From the cell containing the given text, extract its center point as [X, Y] coordinate. 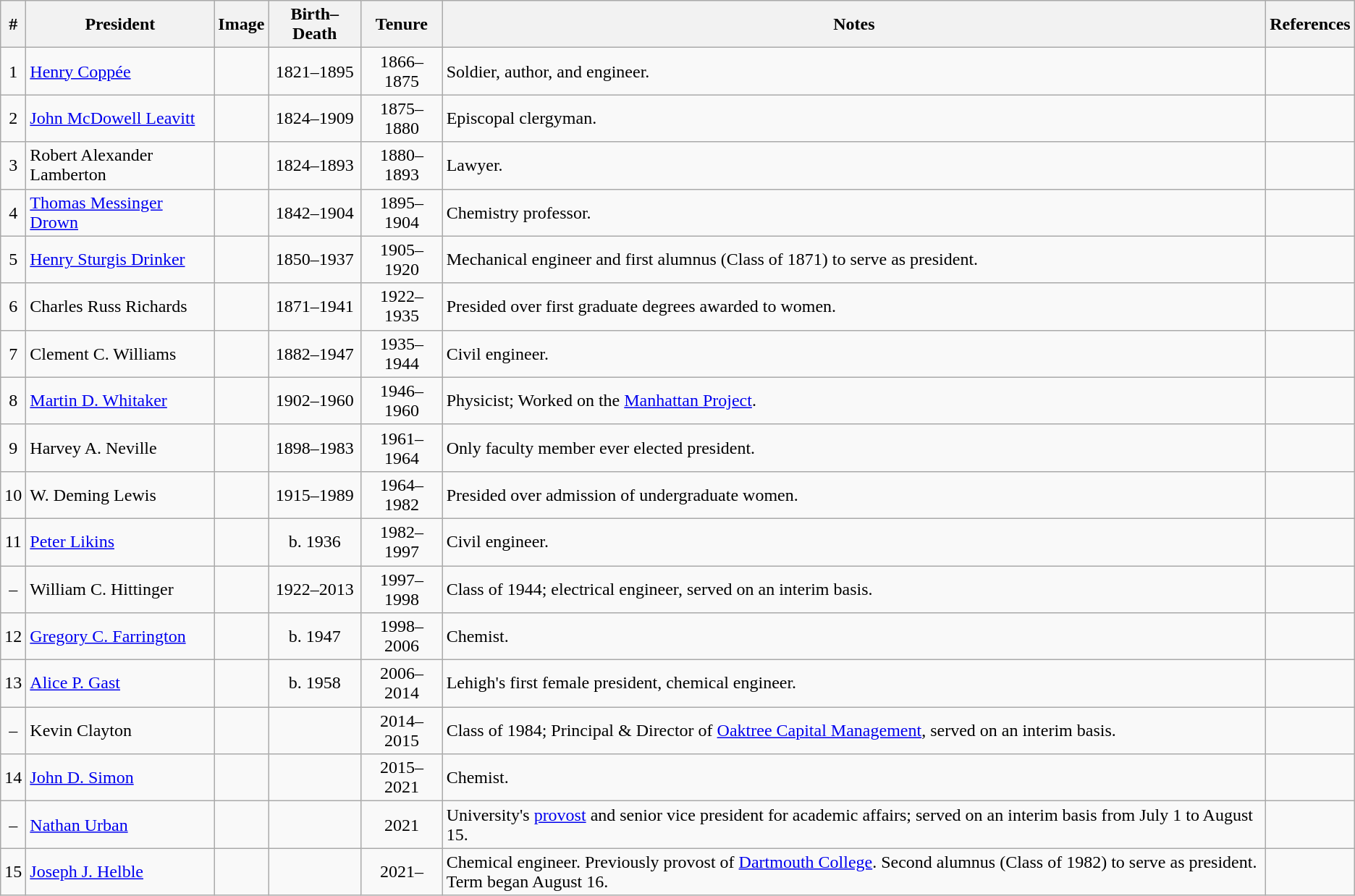
b. 1958 [315, 683]
1982–1997 [402, 541]
Presided over admission of undergraduate women. [854, 495]
Class of 1984; Principal & Director of Oaktree Capital Management, served on an interim basis. [854, 731]
1850–1937 [315, 259]
1998–2006 [402, 637]
Mechanical engineer and first alumnus (Class of 1871) to serve as president. [854, 259]
3 [13, 165]
Chemistry professor. [854, 213]
Alice P. Gast [120, 683]
Notes [854, 25]
2014–2015 [402, 731]
1 [13, 71]
Robert Alexander Lamberton [120, 165]
Thomas Messinger Drown [120, 213]
1961–1964 [402, 447]
Birth–Death [315, 25]
1882–1947 [315, 353]
Harvey A. Neville [120, 447]
13 [13, 683]
7 [13, 353]
8 [13, 401]
1895–1904 [402, 213]
1880–1893 [402, 165]
1898–1983 [315, 447]
5 [13, 259]
2021 [402, 825]
President [120, 25]
1875–1880 [402, 119]
# [13, 25]
1935–1944 [402, 353]
b. 1947 [315, 637]
14 [13, 777]
2 [13, 119]
1997–1998 [402, 589]
1866–1875 [402, 71]
Presided over first graduate degrees awarded to women. [854, 307]
1821–1895 [315, 71]
1905–1920 [402, 259]
1824–1893 [315, 165]
4 [13, 213]
11 [13, 541]
2021– [402, 871]
Lawyer. [854, 165]
2015–2021 [402, 777]
Soldier, author, and engineer. [854, 71]
1922–1935 [402, 307]
Gregory C. Farrington [120, 637]
Class of 1944; electrical engineer, served on an interim basis. [854, 589]
University's provost and senior vice president for academic affairs; served on an interim basis from July 1 to August 15. [854, 825]
Tenure [402, 25]
Joseph J. Helble [120, 871]
Image [242, 25]
1915–1989 [315, 495]
Nathan Urban [120, 825]
Charles Russ Richards [120, 307]
b. 1936 [315, 541]
Kevin Clayton [120, 731]
John McDowell Leavitt [120, 119]
15 [13, 871]
Lehigh's first female president, chemical engineer. [854, 683]
1871–1941 [315, 307]
9 [13, 447]
6 [13, 307]
1922–2013 [315, 589]
Clement C. Williams [120, 353]
Only faculty member ever elected president. [854, 447]
Episcopal clergyman. [854, 119]
2006–2014 [402, 683]
10 [13, 495]
1842–1904 [315, 213]
Henry Sturgis Drinker [120, 259]
Henry Coppée [120, 71]
Physicist; Worked on the Manhattan Project. [854, 401]
Martin D. Whitaker [120, 401]
William C. Hittinger [120, 589]
Peter Likins [120, 541]
References [1310, 25]
1946–1960 [402, 401]
Chemical engineer. Previously provost of Dartmouth College. Second alumnus (Class of 1982) to serve as president. Term began August 16. [854, 871]
John D. Simon [120, 777]
W. Deming Lewis [120, 495]
1964–1982 [402, 495]
12 [13, 637]
1824–1909 [315, 119]
1902–1960 [315, 401]
